Locate the cell with the specified text and output its (X, Y) center coordinate. 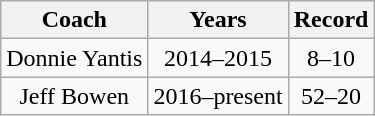
2016–present (218, 96)
8–10 (331, 58)
Years (218, 20)
Coach (74, 20)
52–20 (331, 96)
Record (331, 20)
Jeff Bowen (74, 96)
2014–2015 (218, 58)
Donnie Yantis (74, 58)
